Pinpoint the cell where the given text exists, returning its (x, y) midpoint coordinate. 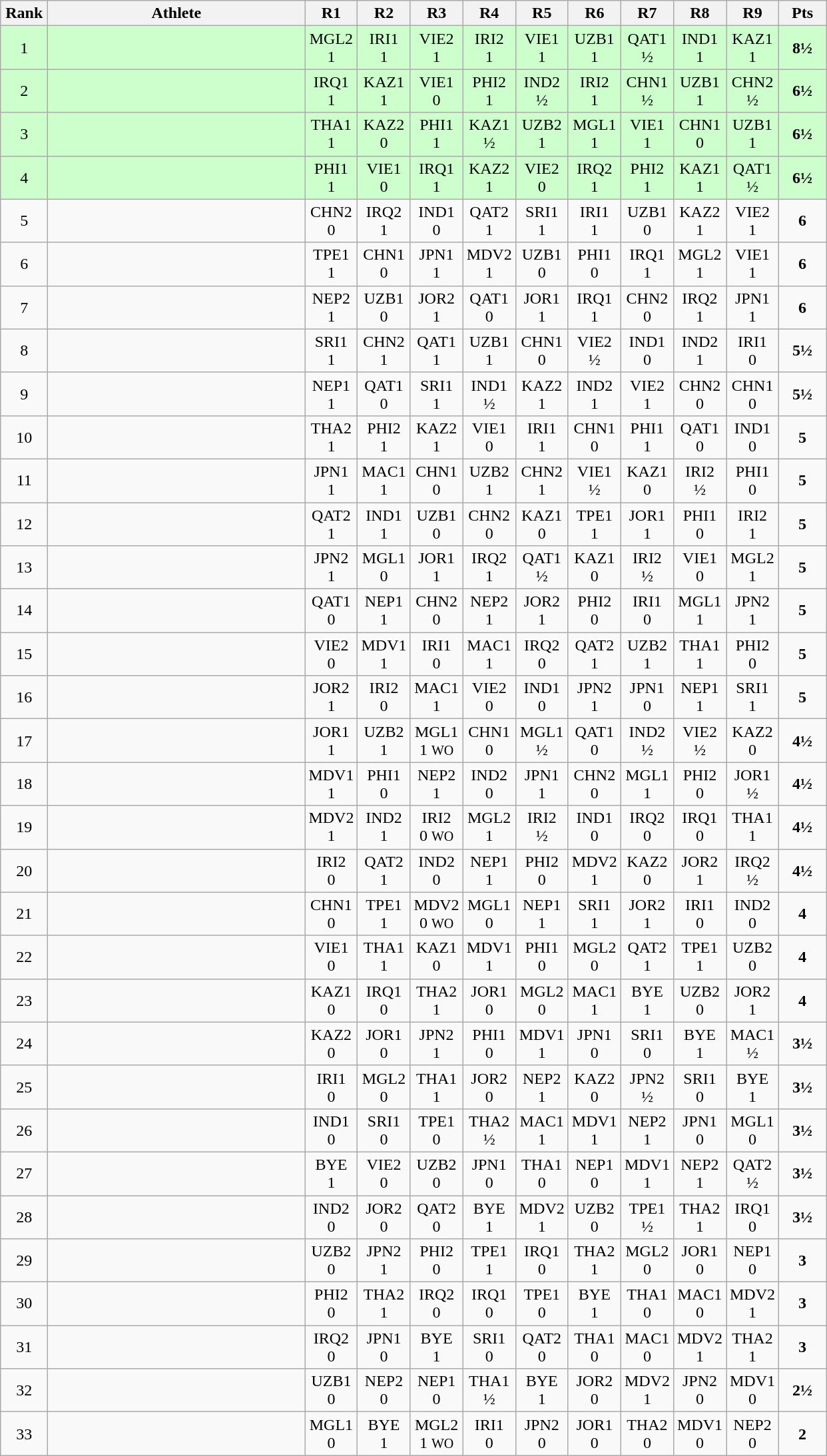
2½ (803, 1390)
28 (24, 1217)
R6 (594, 13)
QAT11 (437, 350)
R9 (752, 13)
27 (24, 1173)
24 (24, 1044)
KAZ1½ (489, 134)
14 (24, 611)
JPN2½ (647, 1087)
Athlete (176, 13)
15 (24, 654)
IND1½ (489, 394)
MGL11 WO (437, 740)
29 (24, 1261)
17 (24, 740)
30 (24, 1304)
MGL21 WO (437, 1434)
20 (24, 871)
THA20 (647, 1434)
21 (24, 913)
R1 (332, 13)
R2 (384, 13)
33 (24, 1434)
1 (24, 48)
QAT2½ (752, 1173)
THA2½ (489, 1130)
CHN1½ (647, 91)
8 (24, 350)
13 (24, 567)
12 (24, 523)
IRI20 WO (437, 827)
VIE1½ (594, 481)
THA1½ (489, 1390)
Pts (803, 13)
10 (24, 437)
26 (24, 1130)
CHN2½ (752, 91)
R4 (489, 13)
18 (24, 784)
31 (24, 1347)
MAC1½ (752, 1044)
11 (24, 481)
8½ (803, 48)
32 (24, 1390)
9 (24, 394)
R8 (699, 13)
TPE1½ (647, 1217)
R7 (647, 13)
23 (24, 1000)
MDV20 WO (437, 913)
16 (24, 698)
R5 (542, 13)
19 (24, 827)
JOR1½ (752, 784)
7 (24, 308)
R3 (437, 13)
Rank (24, 13)
MGL1½ (542, 740)
22 (24, 957)
IRQ2½ (752, 871)
25 (24, 1087)
